Scan for the cell matching the given text and deliver its [x, y] coordinate at center. 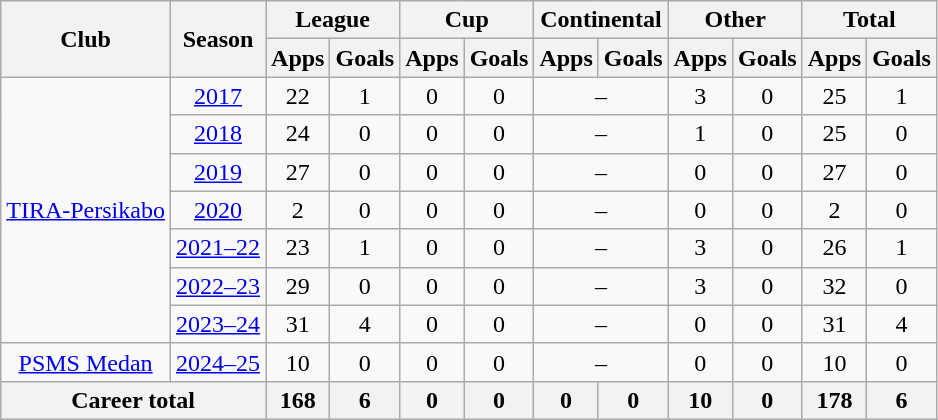
League [333, 20]
2024–25 [218, 362]
26 [834, 248]
Total [869, 20]
2019 [218, 172]
Continental [601, 20]
29 [298, 286]
Club [86, 39]
178 [834, 400]
2017 [218, 96]
2020 [218, 210]
2022–23 [218, 286]
22 [298, 96]
2023–24 [218, 324]
TIRA-Persikabo [86, 210]
PSMS Medan [86, 362]
32 [834, 286]
Other [735, 20]
Cup [467, 20]
2018 [218, 134]
Career total [134, 400]
168 [298, 400]
23 [298, 248]
Season [218, 39]
24 [298, 134]
2021–22 [218, 248]
